Identify which cell holds the provided text, then report its [x, y] central coordinate. 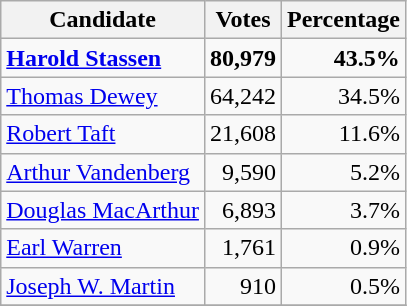
3.7% [344, 210]
Votes [242, 20]
1,761 [242, 248]
Douglas MacArthur [103, 210]
Joseph W. Martin [103, 286]
11.6% [344, 134]
Thomas Dewey [103, 96]
9,590 [242, 172]
Earl Warren [103, 248]
21,608 [242, 134]
80,979 [242, 58]
34.5% [344, 96]
Robert Taft [103, 134]
43.5% [344, 58]
Arthur Vandenberg [103, 172]
0.5% [344, 286]
0.9% [344, 248]
Percentage [344, 20]
6,893 [242, 210]
Harold Stassen [103, 58]
Candidate [103, 20]
5.2% [344, 172]
64,242 [242, 96]
910 [242, 286]
